Provide the (X, Y) coordinate of the cell's center where the given text is located.  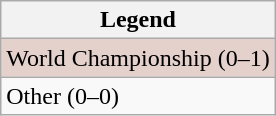
Legend (138, 20)
World Championship (0–1) (138, 58)
Other (0–0) (138, 96)
